Provide the (X, Y) coordinate of the cell's center where the given text is located.  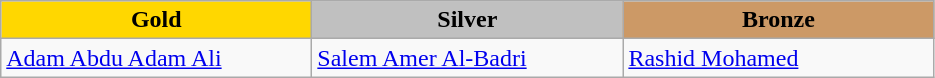
Salem Amer Al-Badri (468, 58)
Adam Abdu Adam Ali (156, 58)
Silver (468, 20)
Rashid Mohamed (778, 58)
Bronze (778, 20)
Gold (156, 20)
